Return (x, y) of the center of cell containing provided text 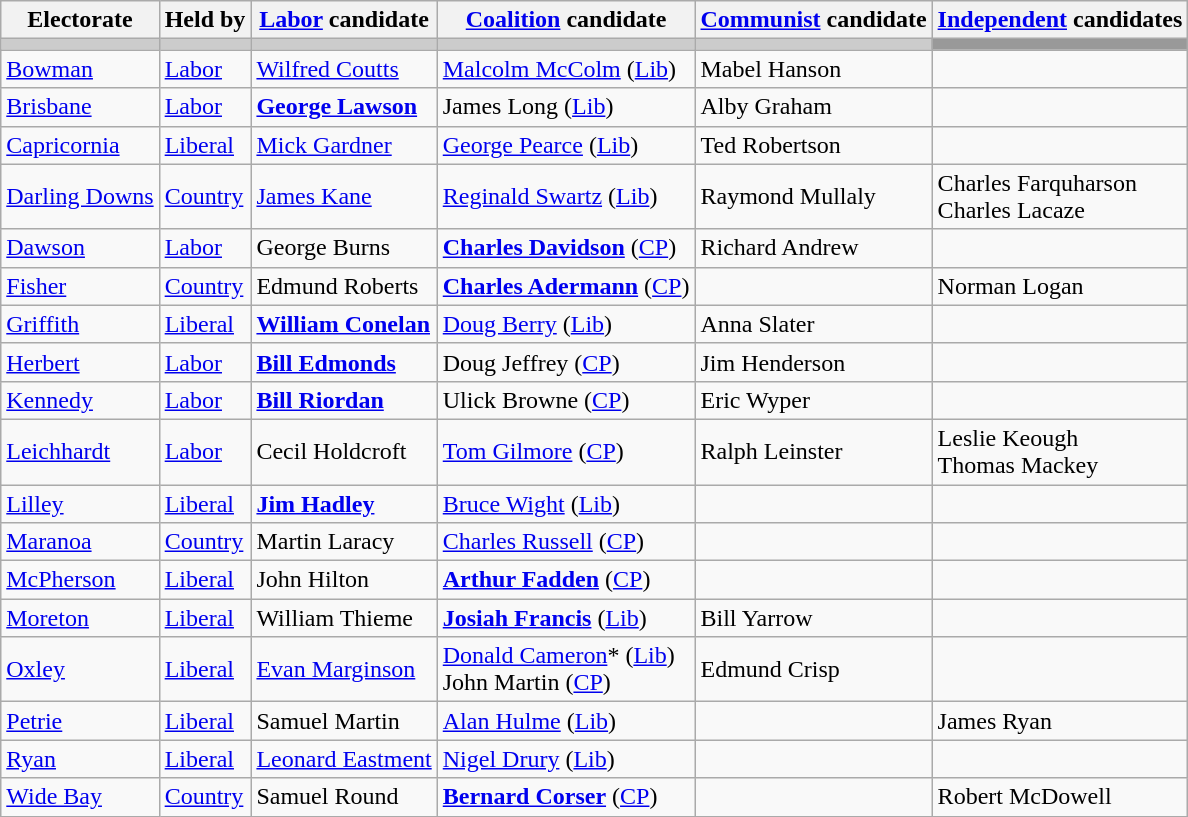
Labor candidate (344, 20)
Wide Bay (80, 797)
McPherson (80, 580)
Jim Hadley (344, 503)
Josiah Francis (Lib) (566, 618)
William Thieme (344, 618)
Darling Downs (80, 196)
Leonard Eastment (344, 759)
Charles Adermann (CP) (566, 286)
Oxley (80, 670)
Edmund Crisp (814, 670)
Reginald Swartz (Lib) (566, 196)
John Hilton (344, 580)
Coalition candidate (566, 20)
Kennedy (80, 400)
Bowman (80, 69)
Wilfred Coutts (344, 69)
Leslie KeoughThomas Mackey (1060, 452)
Electorate (80, 20)
Bernard Corser (CP) (566, 797)
Malcolm McColm (Lib) (566, 69)
Bill Riordan (344, 400)
Moreton (80, 618)
Dawson (80, 248)
William Conelan (344, 324)
Lilley (80, 503)
Communist candidate (814, 20)
Nigel Drury (Lib) (566, 759)
James Long (Lib) (566, 107)
Charles Russell (CP) (566, 542)
Bill Edmonds (344, 362)
Edmund Roberts (344, 286)
Ted Robertson (814, 145)
James Kane (344, 196)
George Lawson (344, 107)
Maranoa (80, 542)
Jim Henderson (814, 362)
Raymond Mullaly (814, 196)
George Pearce (Lib) (566, 145)
Doug Jeffrey (CP) (566, 362)
Bill Yarrow (814, 618)
Martin Laracy (344, 542)
Tom Gilmore (CP) (566, 452)
Independent candidates (1060, 20)
Anna Slater (814, 324)
Bruce Wight (Lib) (566, 503)
Doug Berry (Lib) (566, 324)
Samuel Martin (344, 721)
Ralph Leinster (814, 452)
Alby Graham (814, 107)
Capricornia (80, 145)
Held by (205, 20)
Ryan (80, 759)
Eric Wyper (814, 400)
Herbert (80, 362)
James Ryan (1060, 721)
Robert McDowell (1060, 797)
Petrie (80, 721)
Mick Gardner (344, 145)
Alan Hulme (Lib) (566, 721)
Charles Davidson (CP) (566, 248)
Richard Andrew (814, 248)
Brisbane (80, 107)
Samuel Round (344, 797)
Donald Cameron* (Lib)John Martin (CP) (566, 670)
Ulick Browne (CP) (566, 400)
Leichhardt (80, 452)
Norman Logan (1060, 286)
Arthur Fadden (CP) (566, 580)
Charles FarquharsonCharles Lacaze (1060, 196)
George Burns (344, 248)
Mabel Hanson (814, 69)
Cecil Holdcroft (344, 452)
Fisher (80, 286)
Evan Marginson (344, 670)
Griffith (80, 324)
